For the text-containing cell, return its midpoint in (x, y) coordinate format. 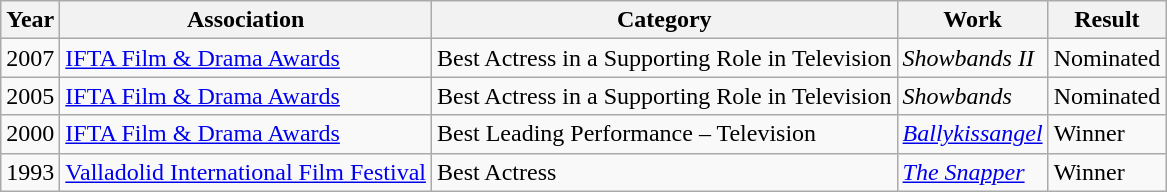
2007 (30, 58)
2005 (30, 96)
Association (246, 20)
Showbands II (972, 58)
Work (972, 20)
1993 (30, 172)
Best Leading Performance – Television (664, 134)
Category (664, 20)
Year (30, 20)
Best Actress (664, 172)
2000 (30, 134)
Valladolid International Film Festival (246, 172)
The Snapper (972, 172)
Ballykissangel (972, 134)
Result (1107, 20)
Showbands (972, 96)
